Search for the cell housing the specified text and yield its (x, y) center coordinate. 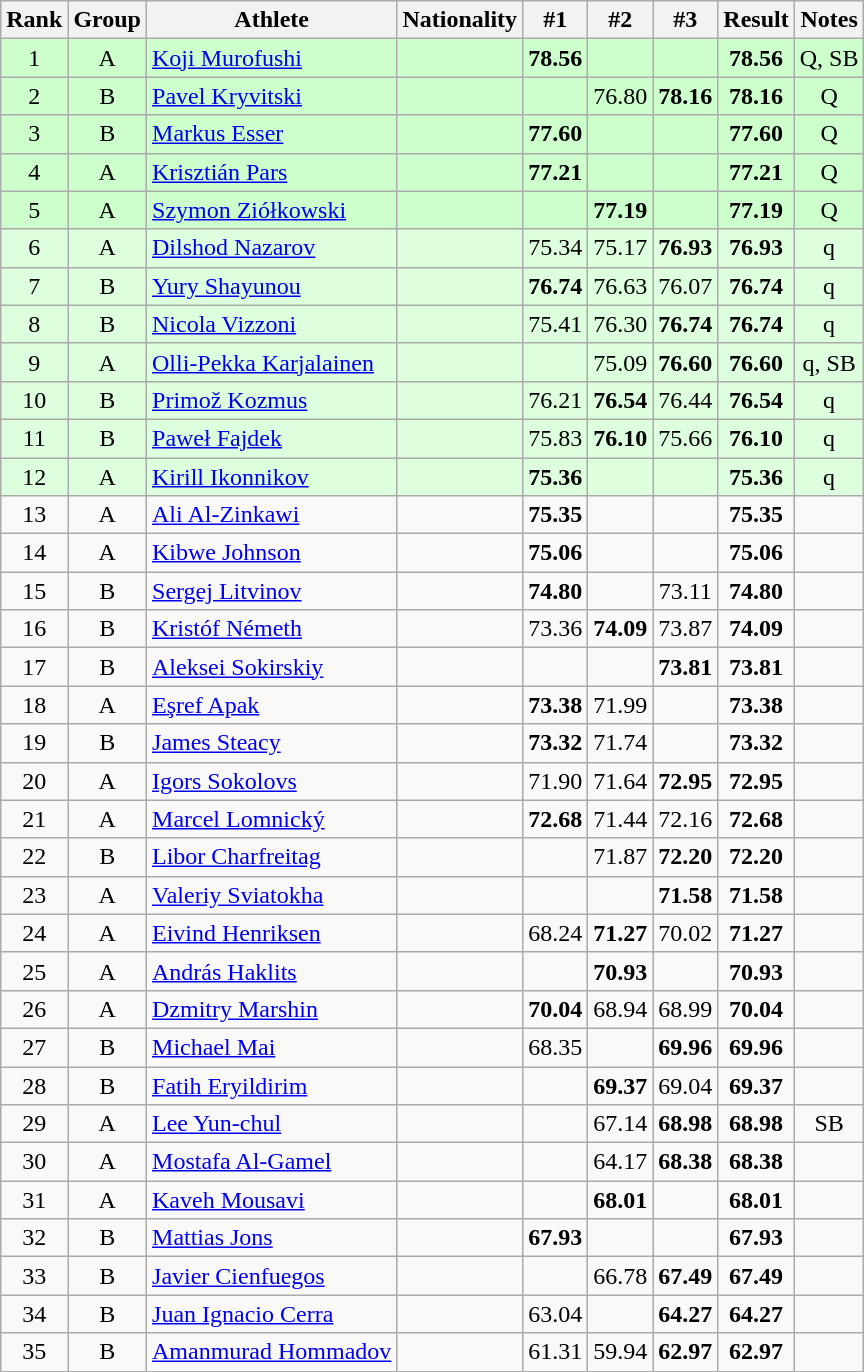
35 (34, 1352)
63.04 (556, 1314)
68.94 (620, 1009)
8 (34, 324)
29 (34, 1124)
34 (34, 1314)
33 (34, 1276)
Dzmitry Marshin (272, 1009)
73.87 (686, 629)
Kaveh Mousavi (272, 1200)
Eşref Apak (272, 705)
6 (34, 248)
12 (34, 477)
66.78 (620, 1276)
Kibwe Johnson (272, 553)
13 (34, 515)
Marcel Lomnický (272, 819)
András Haklits (272, 971)
71.64 (620, 781)
73.36 (556, 629)
Yury Shayunou (272, 286)
30 (34, 1162)
59.94 (620, 1352)
76.21 (556, 400)
24 (34, 933)
61.31 (556, 1352)
Rank (34, 20)
SB (829, 1124)
17 (34, 667)
16 (34, 629)
7 (34, 286)
#2 (620, 20)
Koji Murofushi (272, 58)
Krisztián Pars (272, 172)
71.44 (620, 819)
71.90 (556, 781)
Pavel Kryvitski (272, 96)
75.34 (556, 248)
69.04 (686, 1085)
14 (34, 553)
75.09 (620, 362)
76.44 (686, 400)
21 (34, 819)
Juan Ignacio Cerra (272, 1314)
15 (34, 591)
Szymon Ziółkowski (272, 210)
4 (34, 172)
Nationality (460, 20)
Michael Mai (272, 1047)
Group (108, 20)
Mattias Jons (272, 1238)
James Steacy (272, 743)
11 (34, 438)
#3 (686, 20)
68.24 (556, 933)
Result (756, 20)
19 (34, 743)
26 (34, 1009)
3 (34, 134)
28 (34, 1085)
18 (34, 705)
75.17 (620, 248)
20 (34, 781)
Eivind Henriksen (272, 933)
67.14 (620, 1124)
q, SB (829, 362)
23 (34, 895)
10 (34, 400)
Kristóf Németh (272, 629)
Igors Sokolovs (272, 781)
Nicola Vizzoni (272, 324)
Sergej Litvinov (272, 591)
Ali Al-Zinkawi (272, 515)
71.87 (620, 857)
Notes (829, 20)
71.74 (620, 743)
Primož Kozmus (272, 400)
5 (34, 210)
70.02 (686, 933)
#1 (556, 20)
31 (34, 1200)
76.30 (620, 324)
1 (34, 58)
75.83 (556, 438)
Libor Charfreitag (272, 857)
22 (34, 857)
75.41 (556, 324)
76.80 (620, 96)
32 (34, 1238)
Olli-Pekka Karjalainen (272, 362)
64.17 (620, 1162)
Aleksei Sokirskiy (272, 667)
Lee Yun-chul (272, 1124)
Paweł Fajdek (272, 438)
27 (34, 1047)
68.35 (556, 1047)
Markus Esser (272, 134)
73.11 (686, 591)
Q, SB (829, 58)
Fatih Eryildirim (272, 1085)
Valeriy Sviatokha (272, 895)
76.63 (620, 286)
Javier Cienfuegos (272, 1276)
Athlete (272, 20)
25 (34, 971)
2 (34, 96)
Mostafa Al-Gamel (272, 1162)
68.99 (686, 1009)
Amanmurad Hommadov (272, 1352)
Dilshod Nazarov (272, 248)
9 (34, 362)
Kirill Ikonnikov (272, 477)
71.99 (620, 705)
76.07 (686, 286)
75.66 (686, 438)
72.16 (686, 819)
